Detect which cell encompasses the target text, then output its (X, Y) center coordinate. 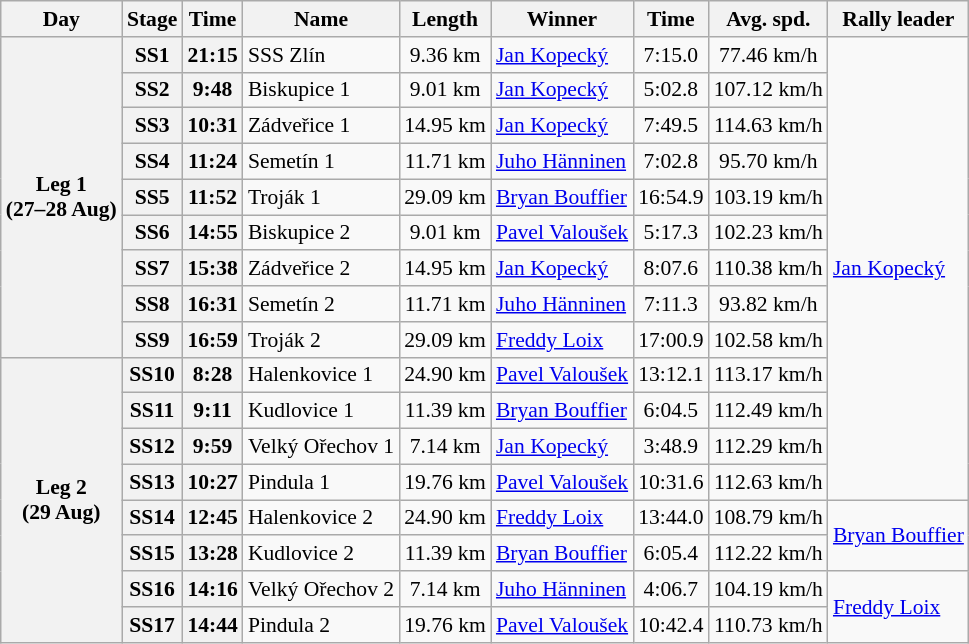
SS4 (152, 162)
13:12.1 (670, 375)
5:02.8 (670, 90)
16:54.9 (670, 197)
Kudlovice 1 (321, 411)
16:31 (212, 304)
77.46 km/h (768, 55)
114.63 km/h (768, 126)
Zádveřice 2 (321, 269)
14:44 (212, 625)
Pindula 1 (321, 482)
Name (321, 19)
14:55 (212, 233)
Troják 1 (321, 197)
Semetín 1 (321, 162)
8:28 (212, 375)
SS2 (152, 90)
7:15.0 (670, 55)
21:15 (212, 55)
113.17 km/h (768, 375)
Pindula 2 (321, 625)
7:02.8 (670, 162)
Leg 2(29 Aug) (62, 500)
15:38 (212, 269)
SS11 (152, 411)
SS13 (152, 482)
Troják 2 (321, 340)
110.38 km/h (768, 269)
Leg 1(27–28 Aug) (62, 198)
Kudlovice 2 (321, 554)
4:06.7 (670, 589)
SS6 (152, 233)
Biskupice 1 (321, 90)
10:31.6 (670, 482)
104.19 km/h (768, 589)
Velký Ořechov 1 (321, 447)
Biskupice 2 (321, 233)
Velký Ořechov 2 (321, 589)
7:11.3 (670, 304)
5:17.3 (670, 233)
93.82 km/h (768, 304)
SSS Zlín (321, 55)
107.12 km/h (768, 90)
10:42.4 (670, 625)
Day (62, 19)
Zádveřice 1 (321, 126)
112.22 km/h (768, 554)
110.73 km/h (768, 625)
11:52 (212, 197)
112.63 km/h (768, 482)
Winner (562, 19)
95.70 km/h (768, 162)
SS16 (152, 589)
9:11 (212, 411)
9:48 (212, 90)
11:24 (212, 162)
108.79 km/h (768, 518)
SS5 (152, 197)
10:27 (212, 482)
8:07.6 (670, 269)
Rally leader (898, 19)
SS1 (152, 55)
102.58 km/h (768, 340)
SS14 (152, 518)
14:16 (212, 589)
SS12 (152, 447)
SS15 (152, 554)
9.36 km (445, 55)
10:31 (212, 126)
SS9 (152, 340)
13:28 (212, 554)
17:00.9 (670, 340)
SS17 (152, 625)
Halenkovice 1 (321, 375)
112.49 km/h (768, 411)
6:05.4 (670, 554)
SS3 (152, 126)
Length (445, 19)
Semetín 2 (321, 304)
SS7 (152, 269)
13:44.0 (670, 518)
3:48.9 (670, 447)
SS8 (152, 304)
9:59 (212, 447)
16:59 (212, 340)
7:49.5 (670, 126)
Stage (152, 19)
Halenkovice 2 (321, 518)
SS10 (152, 375)
102.23 km/h (768, 233)
12:45 (212, 518)
112.29 km/h (768, 447)
6:04.5 (670, 411)
Avg. spd. (768, 19)
103.19 km/h (768, 197)
